Detect which cell encompasses the target text, then output its (x, y) center coordinate. 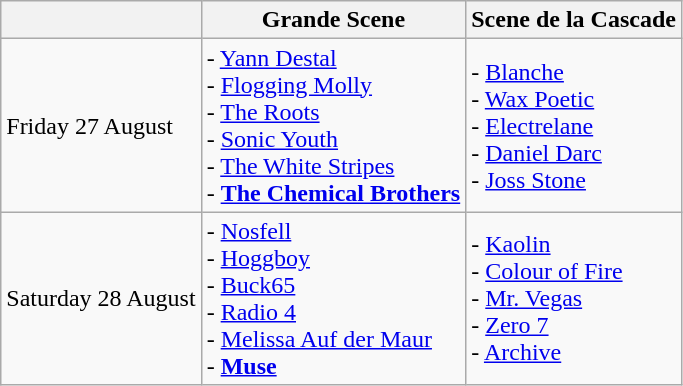
Saturday 28 August (101, 298)
- Yann Destal- Flogging Molly- The Roots- Sonic Youth- The White Stripes- The Chemical Brothers (334, 126)
- Nosfell- Hoggboy- Buck65- Radio 4- Melissa Auf der Maur- Muse (334, 298)
Friday 27 August (101, 126)
- Blanche- Wax Poetic- Electrelane- Daniel Darc- Joss Stone (574, 126)
- Kaolin- Colour of Fire- Mr. Vegas- Zero 7- Archive (574, 298)
Scene de la Cascade (574, 20)
Grande Scene (334, 20)
